Return the [x, y] coordinate for the center point of the cell that contains the specified text.  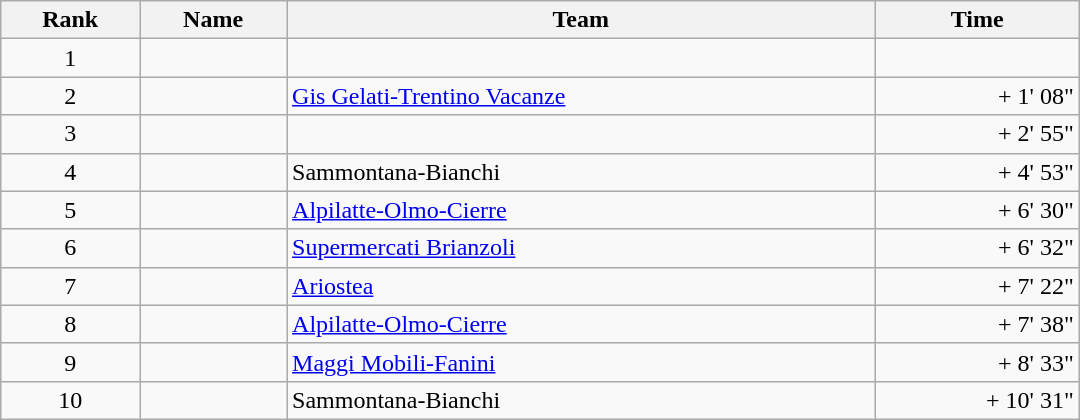
Rank [70, 20]
2 [70, 96]
Supermercati Brianzoli [581, 248]
Gis Gelati-Trentino Vacanze [581, 96]
5 [70, 210]
1 [70, 58]
+ 4' 53" [977, 172]
8 [70, 324]
+ 7' 38" [977, 324]
+ 10' 31" [977, 400]
7 [70, 286]
+ 6' 30" [977, 210]
+ 7' 22" [977, 286]
9 [70, 362]
Time [977, 20]
10 [70, 400]
Name [214, 20]
+ 8' 33" [977, 362]
+ 1' 08" [977, 96]
Team [581, 20]
6 [70, 248]
+ 6' 32" [977, 248]
+ 2' 55" [977, 134]
4 [70, 172]
Ariostea [581, 286]
3 [70, 134]
Maggi Mobili-Fanini [581, 362]
